Identify which cell holds the provided text, then report its (X, Y) central coordinate. 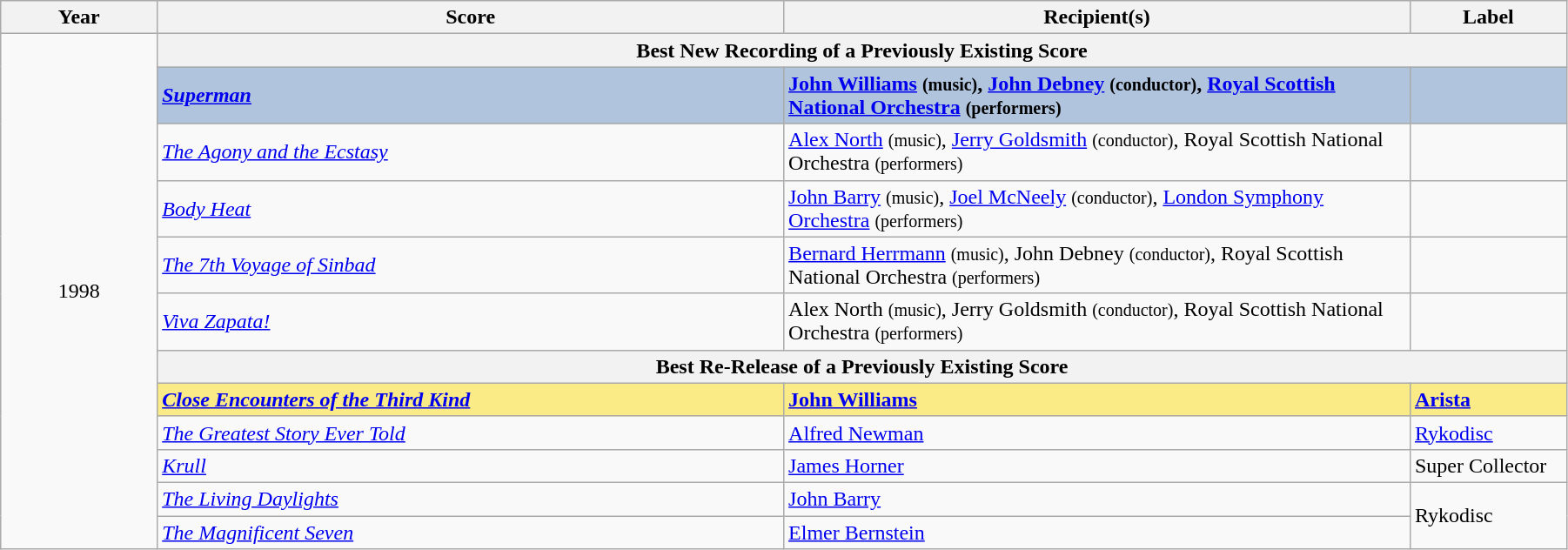
The 7th Voyage of Sinbad (471, 265)
The Greatest Story Ever Told (471, 433)
John Williams (music), John Debney (conductor), Royal Scottish National Orchestra (performers) (1097, 96)
James Horner (1097, 466)
Arista (1488, 399)
Best New Recording of a Previously Existing Score (862, 50)
Close Encounters of the Third Kind (471, 399)
Krull (471, 466)
Viva Zapata! (471, 322)
Best Re-Release of a Previously Existing Score (862, 366)
John Barry (music), Joel McNeely (conductor), London Symphony Orchestra (performers) (1097, 209)
The Living Daylights (471, 499)
1998 (79, 292)
Year (79, 17)
Superman (471, 96)
Elmer Bernstein (1097, 532)
Bernard Herrmann (music), John Debney (conductor), Royal Scottish National Orchestra (performers) (1097, 265)
Label (1488, 17)
Alfred Newman (1097, 433)
Body Heat (471, 209)
Super Collector (1488, 466)
John Williams (1097, 399)
The Agony and the Ecstasy (471, 151)
Recipient(s) (1097, 17)
The Magnificent Seven (471, 532)
John Barry (1097, 499)
Score (471, 17)
